From the cell containing the given text, extract its center point as (X, Y) coordinate. 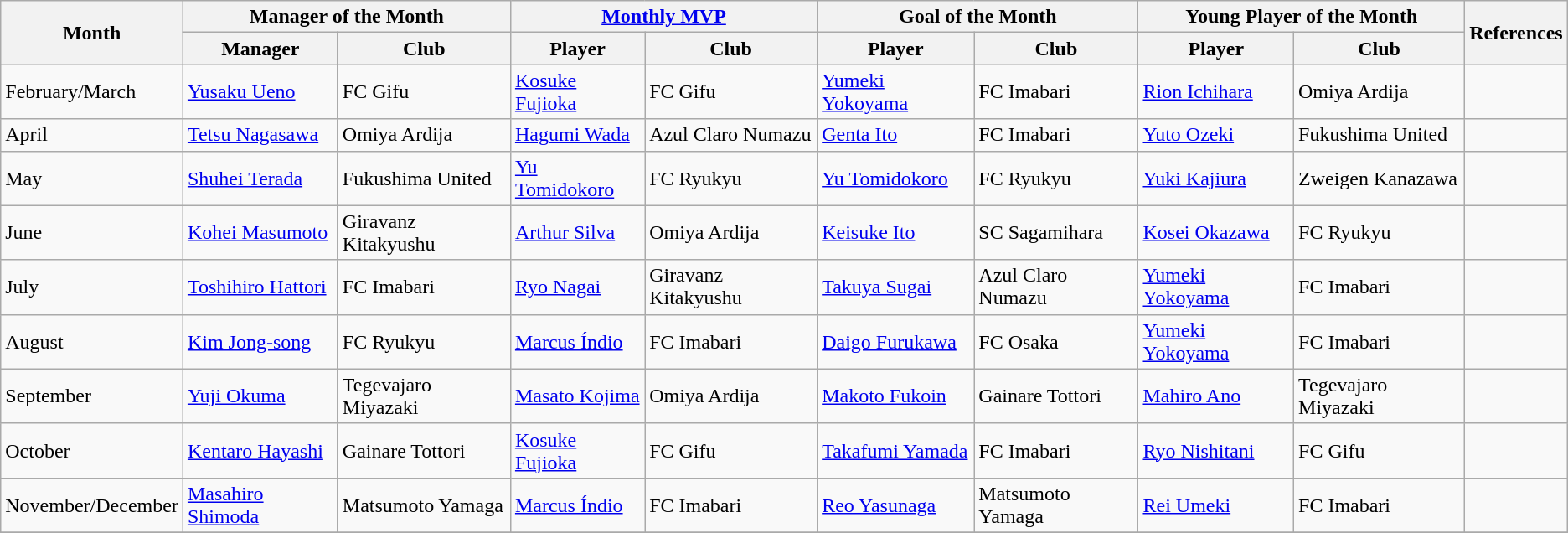
Hagumi Wada (577, 135)
September (92, 396)
SC Sagamihara (1056, 233)
Manager (260, 49)
Kim Jong-song (260, 342)
Kentaro Hayashi (260, 451)
Manager of the Month (347, 17)
Ryo Nagai (577, 287)
February/March (92, 92)
Kohei Masumoto (260, 233)
Reo Yasunaga (896, 505)
Yusaku Ueno (260, 92)
Tetsu Nagasawa (260, 135)
Yuji Okuma (260, 396)
Month (92, 33)
Toshihiro Hattori (260, 287)
November/December (92, 505)
October (92, 451)
Takafumi Yamada (896, 451)
Keisuke Ito (896, 233)
Young Player of the Month (1302, 17)
Mahiro Ano (1216, 396)
June (92, 233)
Monthly MVP (663, 17)
Ryo Nishitani (1216, 451)
July (92, 287)
August (92, 342)
May (92, 178)
Rion Ichihara (1216, 92)
Arthur Silva (577, 233)
Zweigen Kanazawa (1380, 178)
Goal of the Month (978, 17)
Daigo Furukawa (896, 342)
Masato Kojima (577, 396)
Yuki Kajiura (1216, 178)
Masahiro Shimoda (260, 505)
Rei Umeki (1216, 505)
Yuto Ozeki (1216, 135)
Genta Ito (896, 135)
FC Osaka (1056, 342)
Makoto Fukoin (896, 396)
References (1516, 33)
Takuya Sugai (896, 287)
April (92, 135)
Shuhei Terada (260, 178)
Kosei Okazawa (1216, 233)
